Extract the [x, y] coordinate from the center of the cell holding the provided text.  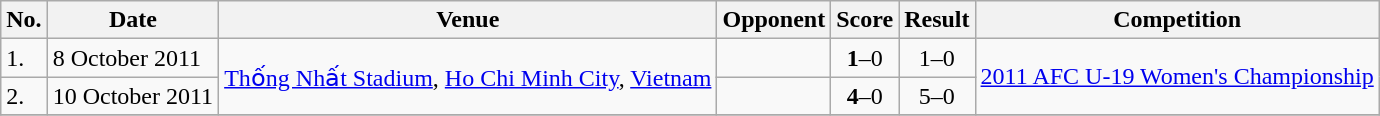
10 October 2011 [132, 96]
4–0 [865, 96]
Date [132, 20]
Thống Nhất Stadium, Ho Chi Minh City, Vietnam [468, 77]
1. [24, 58]
2. [24, 96]
Venue [468, 20]
Competition [1177, 20]
Opponent [774, 20]
No. [24, 20]
Score [865, 20]
5–0 [937, 96]
2011 AFC U-19 Women's Championship [1177, 77]
Result [937, 20]
8 October 2011 [132, 58]
